Capture the cell that displays the provided text and extract its [X, Y] central coordinate. 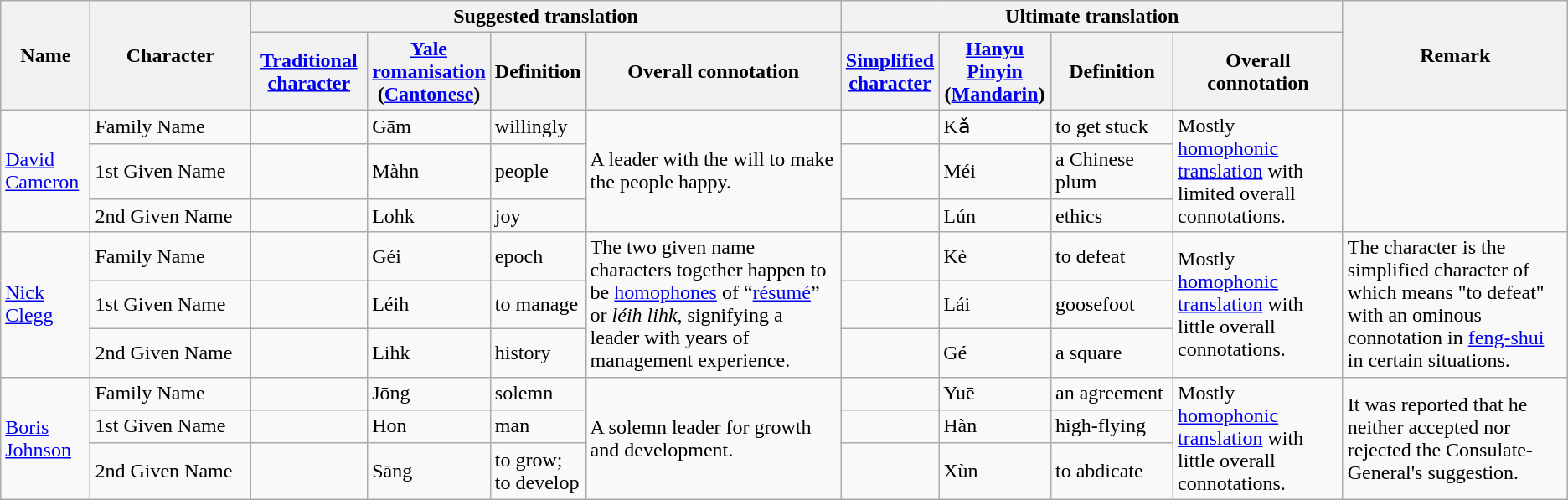
Simplifiedcharacter [890, 71]
to manage [538, 305]
Remark [1455, 55]
Kè [995, 256]
people [538, 171]
solemn [538, 394]
Lohk [429, 216]
The character is the simplified character of which means "to defeat" with an ominous connotation in feng-shui in certain situations. [1455, 305]
goosefoot [1112, 305]
Léih [429, 305]
Character [171, 55]
Lái [995, 305]
an agreement [1112, 394]
David Cameron [45, 171]
Gé [995, 353]
epoch [538, 256]
Nick Clegg [45, 305]
to abdicate [1112, 471]
a Chinese plum [1112, 171]
Kǎ [995, 126]
Géi [429, 256]
Yuē [995, 394]
Méi [995, 171]
Jōng [429, 394]
A solemn leader for growth and development. [714, 438]
Gām [429, 126]
The two given name characters together happen to be homophones of “résumé” or léih lihk, signifying a leader with years of management experience. [714, 305]
Lún [995, 216]
a square [1112, 353]
Traditional character [309, 71]
Mostly homophonic translation with limited overall connotations. [1258, 171]
high-flying [1112, 425]
Lihk [429, 353]
Hàn [995, 425]
to defeat [1112, 256]
to get stuck [1112, 126]
Name [45, 55]
Màhn [429, 171]
history [538, 353]
Sāng [429, 471]
man [538, 425]
willingly [538, 126]
Boris Johnson [45, 438]
ethics [1112, 216]
Xùn [995, 471]
A leader with the will to make the people happy. [714, 171]
to grow;to develop [538, 471]
Yaleromanisation(Cantonese) [429, 71]
It was reported that he neither accepted nor rejected the Consulate-General's suggestion. [1455, 438]
Suggested translation [546, 17]
joy [538, 216]
Hon [429, 425]
Hanyu Pinyin(Mandarin) [995, 71]
Ultimate translation [1092, 17]
